From the cell containing the given text, extract its center point as (X, Y) coordinate. 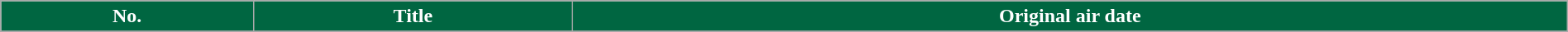
Title (413, 16)
Original air date (1070, 16)
No. (127, 16)
